Pinpoint the cell where the given text exists, returning its (x, y) midpoint coordinate. 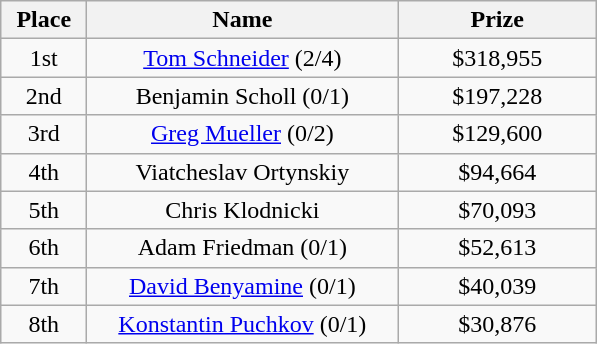
Prize (498, 20)
$40,039 (498, 286)
Adam Friedman (0/1) (242, 248)
1st (44, 58)
Chris Klodnicki (242, 210)
$30,876 (498, 324)
Viatcheslav Ortynskiy (242, 172)
6th (44, 248)
7th (44, 286)
$70,093 (498, 210)
3rd (44, 134)
$318,955 (498, 58)
5th (44, 210)
Name (242, 20)
$197,228 (498, 96)
2nd (44, 96)
Benjamin Scholl (0/1) (242, 96)
Konstantin Puchkov (0/1) (242, 324)
Tom Schneider (2/4) (242, 58)
$52,613 (498, 248)
$94,664 (498, 172)
Greg Mueller (0/2) (242, 134)
4th (44, 172)
David Benyamine (0/1) (242, 286)
Place (44, 20)
8th (44, 324)
$129,600 (498, 134)
